From the cell containing the given text, extract its center point as (x, y) coordinate. 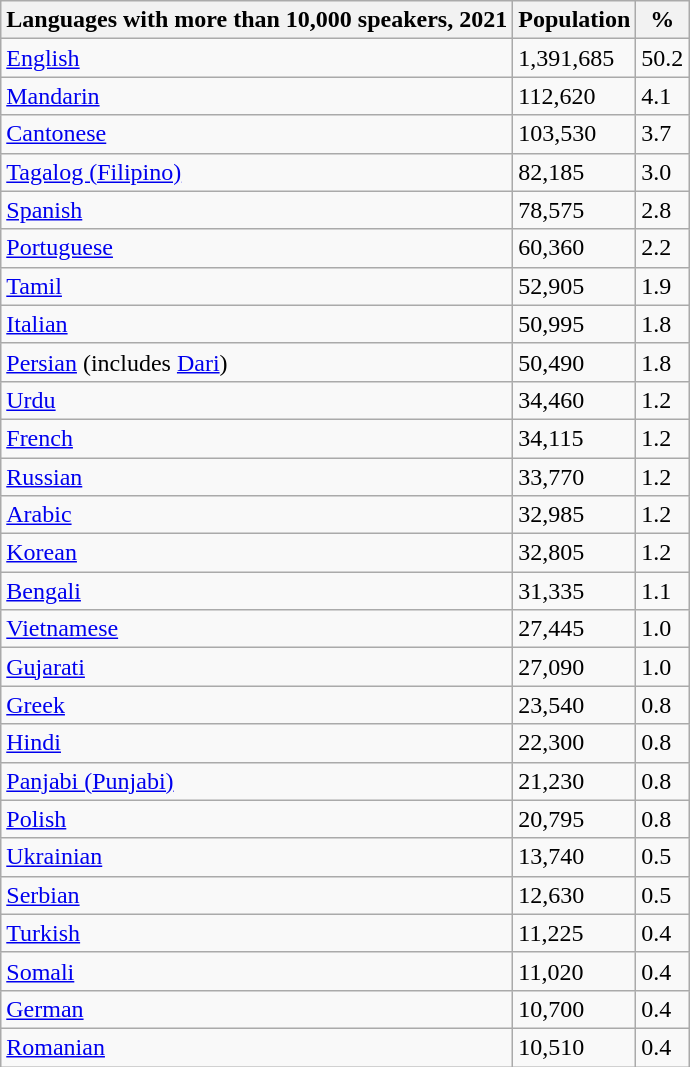
27,090 (574, 667)
Hindi (257, 743)
27,445 (574, 629)
52,905 (574, 286)
10,510 (574, 1047)
11,020 (574, 971)
Italian (257, 324)
1.1 (662, 591)
Somali (257, 971)
Ukrainian (257, 857)
Languages with more than 10,000 speakers, 2021 (257, 20)
103,530 (574, 134)
Greek (257, 705)
Arabic (257, 515)
Persian (includes Dari) (257, 362)
Bengali (257, 591)
13,740 (574, 857)
Mandarin (257, 96)
50.2 (662, 58)
1.9 (662, 286)
Population (574, 20)
82,185 (574, 172)
3.0 (662, 172)
32,805 (574, 553)
Korean (257, 553)
32,985 (574, 515)
11,225 (574, 933)
78,575 (574, 210)
4.1 (662, 96)
21,230 (574, 781)
2.2 (662, 248)
12,630 (574, 895)
1,391,685 (574, 58)
Spanish (257, 210)
2.8 (662, 210)
German (257, 1009)
33,770 (574, 477)
34,115 (574, 438)
Serbian (257, 895)
112,620 (574, 96)
Russian (257, 477)
% (662, 20)
10,700 (574, 1009)
23,540 (574, 705)
60,360 (574, 248)
31,335 (574, 591)
22,300 (574, 743)
Panjabi (Punjabi) (257, 781)
50,995 (574, 324)
Polish (257, 819)
French (257, 438)
34,460 (574, 400)
Gujarati (257, 667)
Romanian (257, 1047)
Tagalog (Filipino) (257, 172)
Urdu (257, 400)
Portuguese (257, 248)
3.7 (662, 134)
Turkish (257, 933)
20,795 (574, 819)
50,490 (574, 362)
English (257, 58)
Vietnamese (257, 629)
Tamil (257, 286)
Cantonese (257, 134)
